Capture the cell that displays the provided text and extract its (x, y) central coordinate. 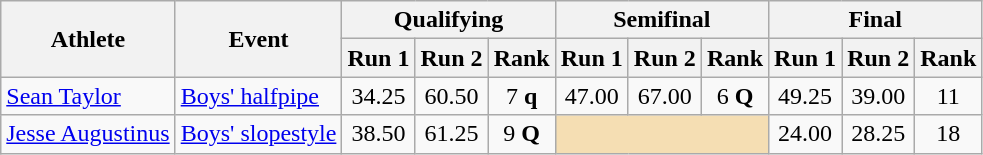
28.25 (878, 134)
Athlete (88, 39)
Boys' halfpipe (258, 96)
67.00 (664, 96)
38.50 (378, 134)
7 q (522, 96)
Sean Taylor (88, 96)
Semifinal (662, 20)
Jesse Augustinus (88, 134)
61.25 (452, 134)
Qualifying (448, 20)
6 Q (734, 96)
39.00 (878, 96)
18 (948, 134)
34.25 (378, 96)
Event (258, 39)
9 Q (522, 134)
Final (876, 20)
24.00 (806, 134)
11 (948, 96)
Boys' slopestyle (258, 134)
47.00 (592, 96)
60.50 (452, 96)
49.25 (806, 96)
